Pinpoint the cell where the given text exists, returning its (X, Y) midpoint coordinate. 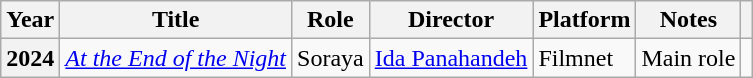
Role (331, 20)
Year (30, 20)
Soraya (331, 58)
Main role (688, 58)
Filmnet (584, 58)
Notes (688, 20)
Platform (584, 20)
2024 (30, 58)
Title (176, 20)
At the End of the Night (176, 58)
Ida Panahandeh (451, 58)
Director (451, 20)
